Pinpoint the cell where the given text exists, returning its (X, Y) midpoint coordinate. 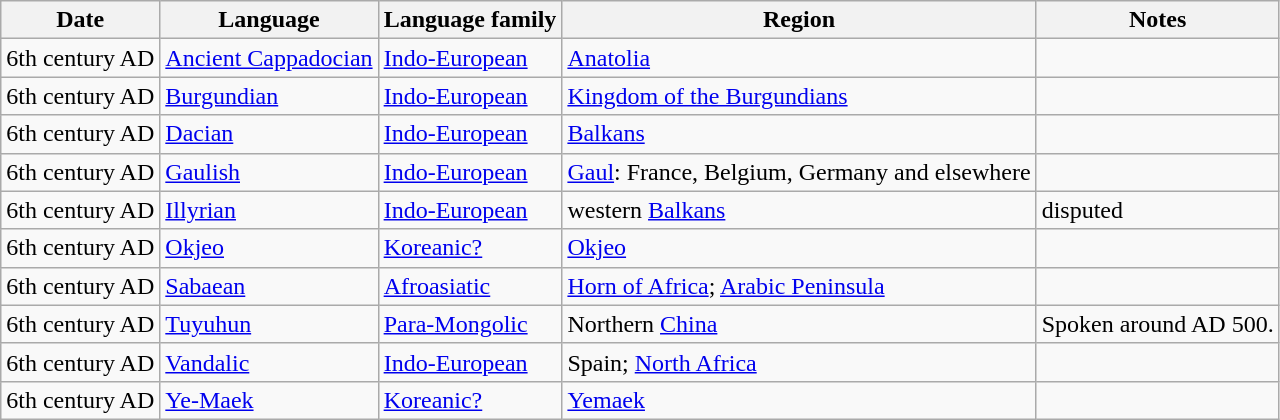
Dacian (269, 134)
disputed (1158, 210)
Yemaek (799, 400)
Spain; North Africa (799, 362)
Vandalic (269, 362)
Date (80, 20)
Ancient Cappadocian (269, 58)
Notes (1158, 20)
Ye-Maek (269, 400)
Illyrian (269, 210)
Afroasiatic (470, 286)
Burgundian (269, 96)
Gaulish (269, 172)
Region (799, 20)
Language (269, 20)
Para-Mongolic (470, 324)
Gaul: France, Belgium, Germany and elsewhere (799, 172)
Tuyuhun (269, 324)
Anatolia (799, 58)
Balkans (799, 134)
Sabaean (269, 286)
western Balkans (799, 210)
Spoken around AD 500. (1158, 324)
Northern China (799, 324)
Horn of Africa; Arabic Peninsula (799, 286)
Language family (470, 20)
Kingdom of the Burgundians (799, 96)
